Scan for the cell matching the given text and deliver its (x, y) coordinate at center. 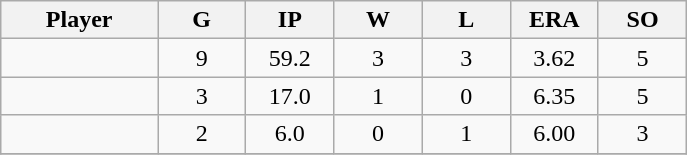
6.35 (554, 96)
ERA (554, 20)
W (378, 20)
SO (642, 20)
17.0 (290, 96)
L (466, 20)
Player (80, 20)
G (202, 20)
6.0 (290, 134)
IP (290, 20)
2 (202, 134)
59.2 (290, 58)
3.62 (554, 58)
6.00 (554, 134)
9 (202, 58)
